Locate the cell with the specified text and output its (x, y) center coordinate. 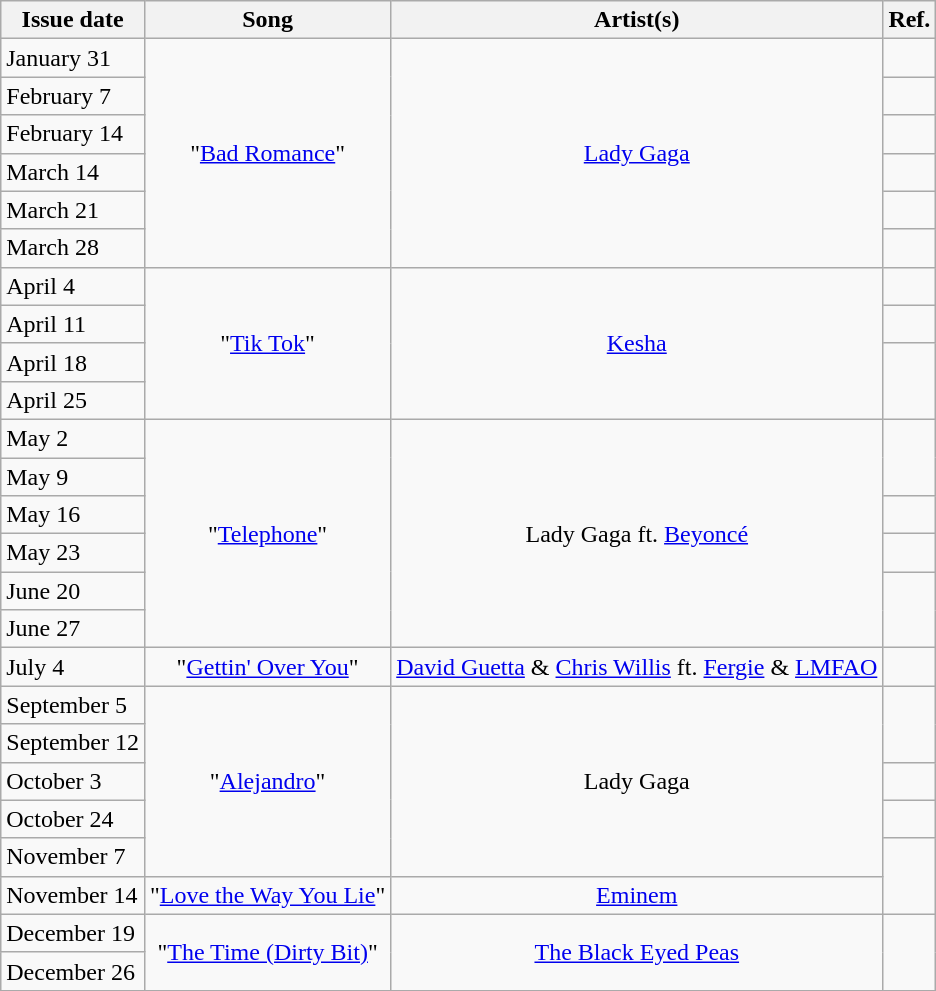
May 16 (73, 515)
May 9 (73, 477)
July 4 (73, 667)
March 28 (73, 248)
November 7 (73, 857)
October 24 (73, 819)
April 18 (73, 362)
Song (267, 20)
December 26 (73, 971)
November 14 (73, 895)
September 12 (73, 743)
April 25 (73, 400)
"Tik Tok" (267, 343)
February 14 (73, 134)
"Bad Romance" (267, 153)
January 31 (73, 58)
December 19 (73, 933)
April 11 (73, 324)
September 5 (73, 705)
Kesha (637, 343)
June 27 (73, 629)
"Love the Way You Lie" (267, 895)
David Guetta & Chris Willis ft. Fergie & LMFAO (637, 667)
June 20 (73, 591)
May 2 (73, 438)
February 7 (73, 96)
"The Time (Dirty Bit)" (267, 952)
"Gettin' Over You" (267, 667)
October 3 (73, 781)
March 14 (73, 172)
Issue date (73, 20)
May 23 (73, 553)
Artist(s) (637, 20)
March 21 (73, 210)
Eminem (637, 895)
"Alejandro" (267, 781)
"Telephone" (267, 533)
The Black Eyed Peas (637, 952)
April 4 (73, 286)
Lady Gaga ft. Beyoncé (637, 533)
Ref. (910, 20)
